Determine the (x, y) coordinate at the center of the cell enclosing the given text.  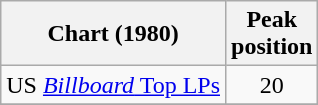
Peakposition (272, 34)
Chart (1980) (114, 34)
20 (272, 85)
US Billboard Top LPs (114, 85)
